For the text-containing cell, return its midpoint in (X, Y) coordinate format. 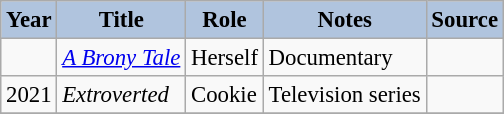
Documentary (344, 58)
Role (225, 20)
Notes (344, 20)
Source (464, 20)
Title (122, 20)
Year (29, 20)
A Brony Tale (122, 58)
Herself (225, 58)
Television series (344, 95)
Extroverted (122, 95)
2021 (29, 95)
Cookie (225, 95)
